Scan for the cell matching the given text and deliver its (X, Y) coordinate at center. 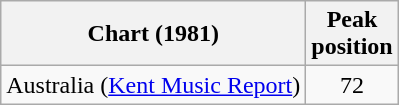
Australia (Kent Music Report) (154, 85)
Chart (1981) (154, 34)
72 (352, 85)
Peakposition (352, 34)
